Output the [X, Y] coordinate of the center of the cell containing the given text.  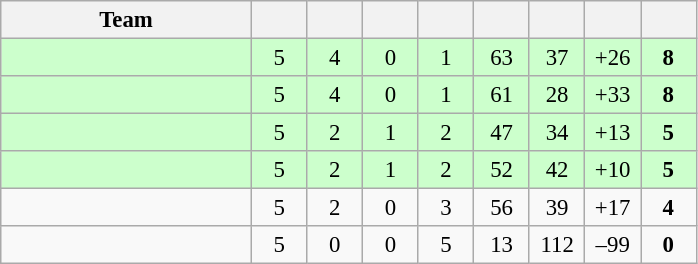
112 [557, 245]
42 [557, 170]
+10 [613, 170]
–99 [613, 245]
Team [126, 20]
34 [557, 133]
+26 [613, 58]
56 [502, 208]
+17 [613, 208]
39 [557, 208]
+13 [613, 133]
+33 [613, 95]
47 [502, 133]
63 [502, 58]
3 [446, 208]
13 [502, 245]
52 [502, 170]
37 [557, 58]
28 [557, 95]
61 [502, 95]
